Identify which cell holds the provided text, then report its [x, y] central coordinate. 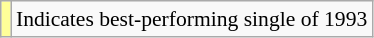
Indicates best-performing single of 1993 [192, 19]
